Extract the [x, y] coordinate from the center of the cell holding the provided text.  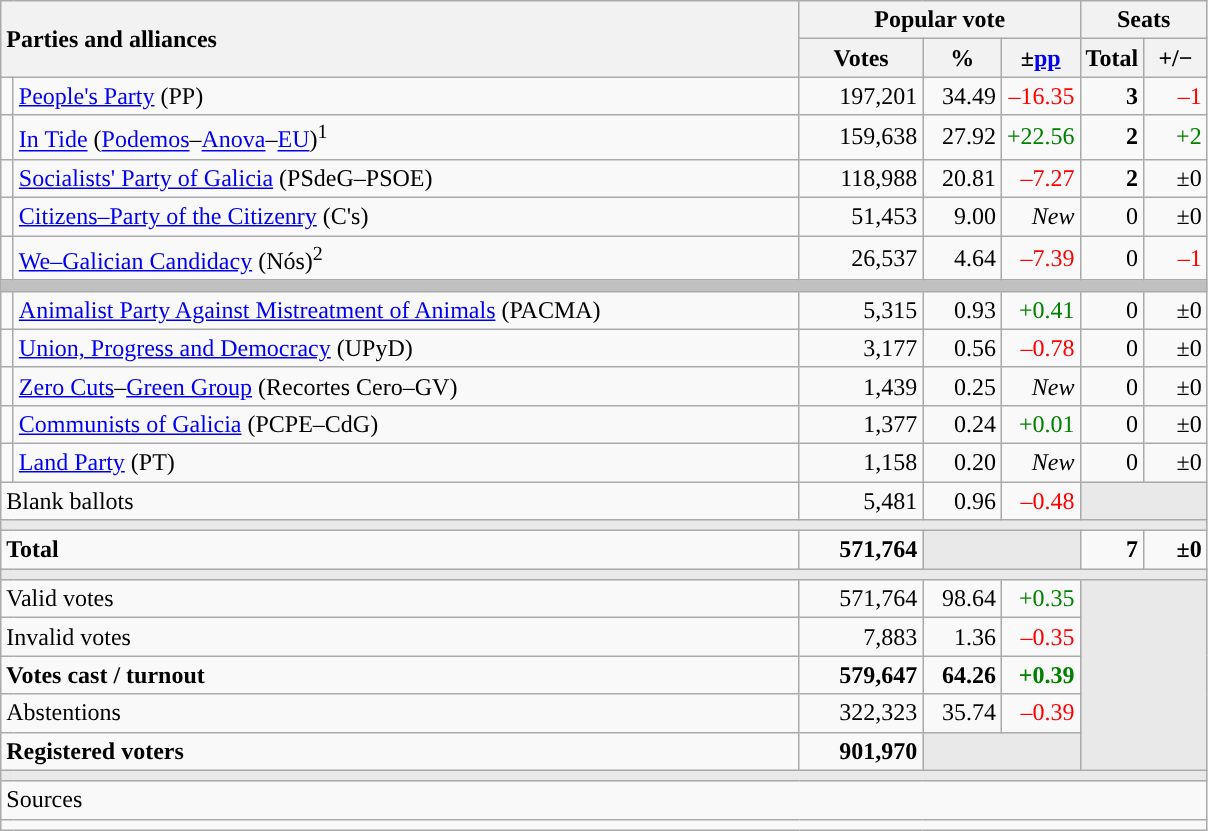
0.20 [962, 462]
1,158 [861, 462]
Land Party (PT) [406, 462]
We–Galician Candidacy (Nós)2 [406, 258]
0.96 [962, 501]
Registered voters [400, 751]
0.93 [962, 310]
–0.39 [1040, 713]
+0.41 [1040, 310]
9.00 [962, 217]
–0.35 [1040, 637]
Abstentions [400, 713]
+2 [1176, 138]
5,481 [861, 501]
159,638 [861, 138]
Union, Progress and Democracy (UPyD) [406, 348]
Votes [861, 58]
Valid votes [400, 599]
Parties and alliances [400, 39]
1,439 [861, 386]
Invalid votes [400, 637]
901,970 [861, 751]
+0.01 [1040, 424]
35.74 [962, 713]
3,177 [861, 348]
Popular vote [940, 20]
1,377 [861, 424]
Animalist Party Against Mistreatment of Animals (PACMA) [406, 310]
In Tide (Podemos–Anova–EU)1 [406, 138]
4.64 [962, 258]
27.92 [962, 138]
0.56 [962, 348]
Sources [604, 800]
Zero Cuts–Green Group (Recortes Cero–GV) [406, 386]
Seats [1144, 20]
–7.39 [1040, 258]
0.25 [962, 386]
98.64 [962, 599]
–0.48 [1040, 501]
51,453 [861, 217]
–16.35 [1040, 96]
–0.78 [1040, 348]
3 [1112, 96]
Communists of Galicia (PCPE–CdG) [406, 424]
34.49 [962, 96]
+0.39 [1040, 675]
±pp [1040, 58]
Blank ballots [400, 501]
7,883 [861, 637]
322,323 [861, 713]
% [962, 58]
64.26 [962, 675]
Votes cast / turnout [400, 675]
People's Party (PP) [406, 96]
+/− [1176, 58]
7 [1112, 550]
0.24 [962, 424]
–7.27 [1040, 178]
+22.56 [1040, 138]
26,537 [861, 258]
118,988 [861, 178]
5,315 [861, 310]
20.81 [962, 178]
197,201 [861, 96]
Citizens–Party of the Citizenry (C's) [406, 217]
Socialists' Party of Galicia (PSdeG–PSOE) [406, 178]
1.36 [962, 637]
+0.35 [1040, 599]
579,647 [861, 675]
